From the cell containing the given text, extract its center point as [X, Y] coordinate. 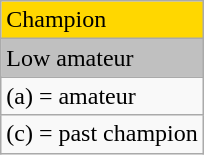
(c) = past champion [102, 134]
(a) = amateur [102, 96]
Champion [102, 20]
Low amateur [102, 58]
